Scan for the cell matching the given text and deliver its [X, Y] coordinate at center. 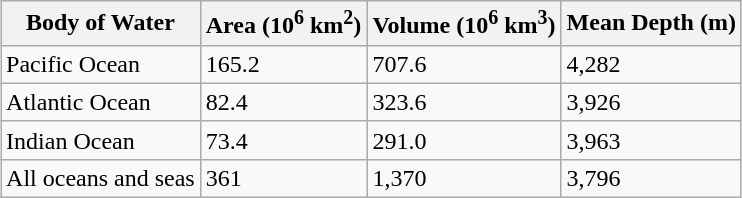
3,963 [651, 140]
Atlantic Ocean [101, 102]
3,926 [651, 102]
Indian Ocean [101, 140]
All oceans and seas [101, 178]
Body of Water [101, 24]
3,796 [651, 178]
Mean Depth (m) [651, 24]
707.6 [464, 64]
165.2 [284, 64]
4,282 [651, 64]
Area (106 km2) [284, 24]
Pacific Ocean [101, 64]
73.4 [284, 140]
82.4 [284, 102]
323.6 [464, 102]
361 [284, 178]
Volume (106 km3) [464, 24]
1,370 [464, 178]
291.0 [464, 140]
